Detect which cell encompasses the target text, then output its [x, y] center coordinate. 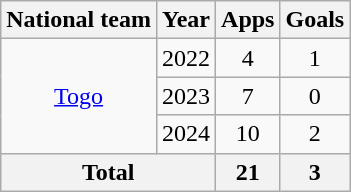
0 [315, 96]
7 [248, 96]
Togo [79, 96]
2023 [186, 96]
10 [248, 134]
4 [248, 58]
3 [315, 172]
Year [186, 20]
Apps [248, 20]
2024 [186, 134]
National team [79, 20]
2 [315, 134]
2022 [186, 58]
21 [248, 172]
Goals [315, 20]
Total [108, 172]
1 [315, 58]
